For the text-containing cell, return its midpoint in (X, Y) coordinate format. 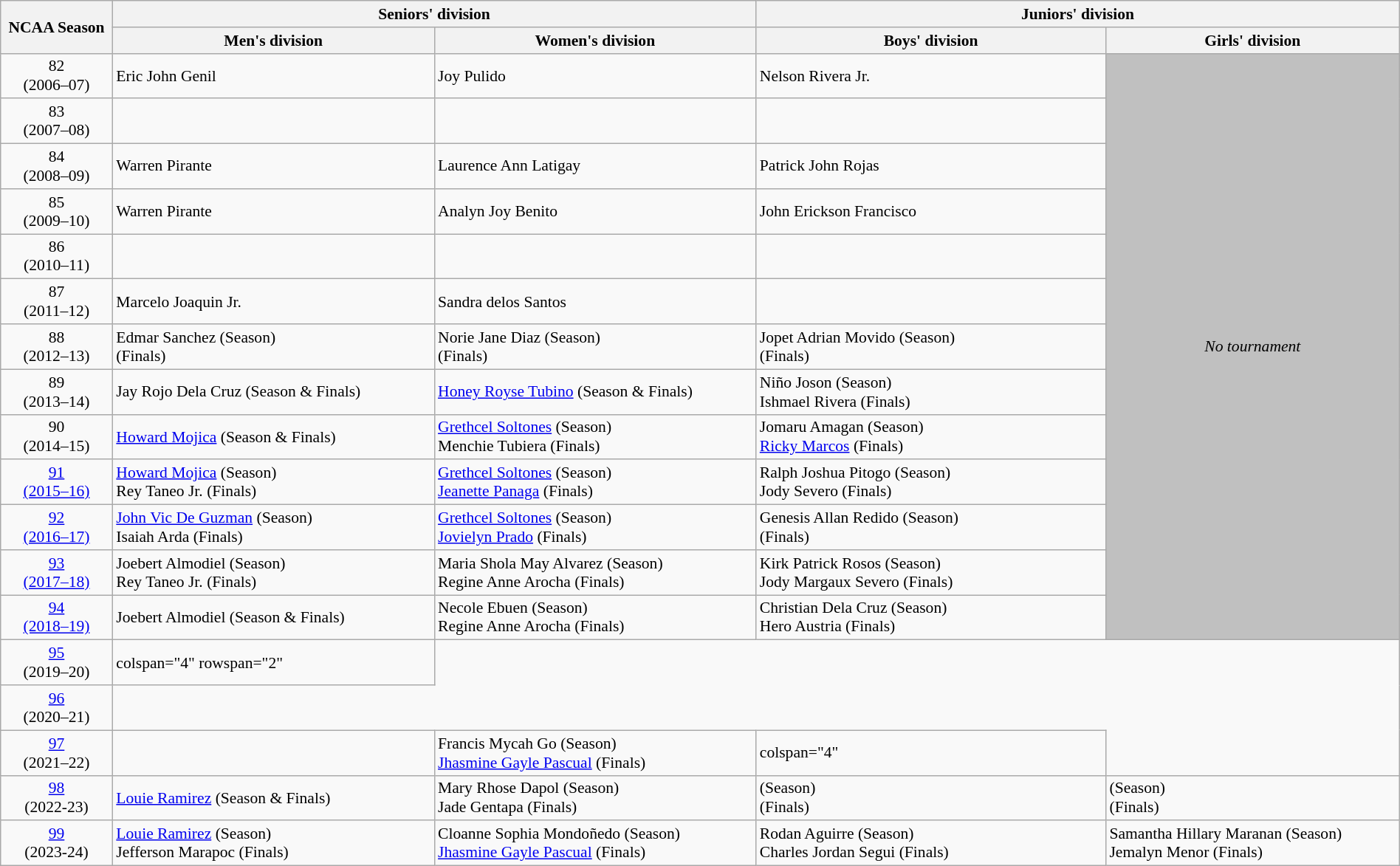
Ralph Joshua Pitogo (Season) Jody Severo (Finals) (931, 483)
Joebert Almodiel (Season) Rey Taneo Jr. (Finals) (273, 573)
95(2019–20) (57, 663)
Grethcel Soltones (Season) Jeanette Panaga (Finals) (595, 483)
Joebert Almodiel (Season & Finals) (273, 617)
Analyn Joy Benito (595, 211)
94(2018–19) (57, 617)
Cloanne Sophia Mondoñedo (Season) Jhasmine Gayle Pascual (Finals) (595, 843)
Genesis Allan Redido (Season) (Finals) (931, 527)
Men's division (273, 41)
Marcelo Joaquin Jr. (273, 301)
Jomaru Amagan (Season) Ricky Marcos (Finals) (931, 437)
Grethcel Soltones (Season) Menchie Tubiera (Finals) (595, 437)
Francis Mycah Go (Season) Jhasmine Gayle Pascual (Finals) (595, 753)
Eric John Genil (273, 75)
Kirk Patrick Rosos (Season) Jody Margaux Severo (Finals) (931, 573)
colspan="4" (931, 753)
Women's division (595, 41)
84(2008–09) (57, 167)
John Vic De Guzman (Season) Isaiah Arda (Finals) (273, 527)
98(2022-23) (57, 797)
Mary Rhose Dapol (Season) Jade Gentapa (Finals) (595, 797)
96(2020–21) (57, 707)
85(2009–10) (57, 211)
Jay Rojo Dela Cruz (Season & Finals) (273, 391)
Sandra delos Santos (595, 301)
Juniors' division (1078, 14)
83(2007–08) (57, 121)
Grethcel Soltones (Season) Jovielyn Prado (Finals) (595, 527)
Seniors' division (434, 14)
88(2012–13) (57, 347)
99(2023-24) (57, 843)
Christian Dela Cruz (Season) Hero Austria (Finals) (931, 617)
Howard Mojica (Season & Finals) (273, 437)
Rodan Aguirre (Season) Charles Jordan Segui (Finals) (931, 843)
Honey Royse Tubino (Season & Finals) (595, 391)
Louie Ramirez (Season & Finals) (273, 797)
Jopet Adrian Movido (Season) (Finals) (931, 347)
Boys' division (931, 41)
Girls' division (1252, 41)
Nelson Rivera Jr. (931, 75)
Norie Jane Diaz (Season) (Finals) (595, 347)
Niño Joson (Season) Ishmael Rivera (Finals) (931, 391)
Howard Mojica (Season) Rey Taneo Jr. (Finals) (273, 483)
97(2021–22) (57, 753)
Necole Ebuen (Season) Regine Anne Arocha (Finals) (595, 617)
90(2014–15) (57, 437)
82(2006–07) (57, 75)
Patrick John Rojas (931, 167)
NCAA Season (57, 27)
Maria Shola May Alvarez (Season) Regine Anne Arocha (Finals) (595, 573)
93(2017–18) (57, 573)
86(2010–11) (57, 257)
No tournament (1252, 347)
91(2015–16) (57, 483)
Louie Ramirez (Season) Jefferson Marapoc (Finals) (273, 843)
Edmar Sanchez (Season) (Finals) (273, 347)
John Erickson Francisco (931, 211)
Laurence Ann Latigay (595, 167)
92(2016–17) (57, 527)
Joy Pulido (595, 75)
Samantha Hillary Maranan (Season) Jemalyn Menor (Finals) (1252, 843)
colspan="4" rowspan="2" (273, 663)
87(2011–12) (57, 301)
89(2013–14) (57, 391)
